Detect which cell encompasses the target text, then output its (X, Y) center coordinate. 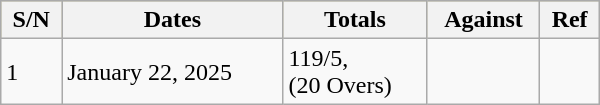
Ref (570, 20)
Against (484, 20)
Totals (355, 20)
Dates (172, 20)
January 22, 2025 (172, 72)
119/5,(20 Overs) (355, 72)
1 (32, 72)
S/N (32, 20)
